Capture the cell that displays the provided text and extract its [x, y] central coordinate. 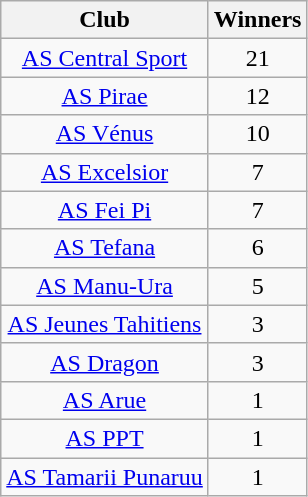
AS PPT [105, 438]
AS Excelsior [105, 172]
AS Fei Pi [105, 210]
Club [105, 20]
AS Central Sport [105, 58]
21 [258, 58]
AS Tamarii Punaruu [105, 477]
AS Pirae [105, 96]
AS Jeunes Tahitiens [105, 324]
AS Arue [105, 400]
10 [258, 134]
6 [258, 248]
12 [258, 96]
Winners [258, 20]
AS Dragon [105, 362]
AS Manu-Ura [105, 286]
AS Tefana [105, 248]
5 [258, 286]
AS Vénus [105, 134]
